From the cell containing the given text, extract its center point as [X, Y] coordinate. 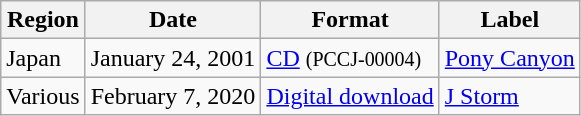
J Storm [510, 96]
February 7, 2020 [173, 96]
Japan [43, 58]
Format [350, 20]
Label [510, 20]
Region [43, 20]
Various [43, 96]
January 24, 2001 [173, 58]
Digital download [350, 96]
CD (PCCJ-00004) [350, 58]
Date [173, 20]
Pony Canyon [510, 58]
